Pinpoint the cell where the given text exists, returning its (X, Y) midpoint coordinate. 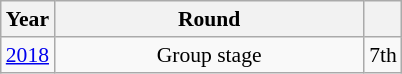
Round (209, 19)
2018 (28, 55)
Year (28, 19)
7th (383, 55)
Group stage (209, 55)
